For the text-containing cell, return its midpoint in (X, Y) coordinate format. 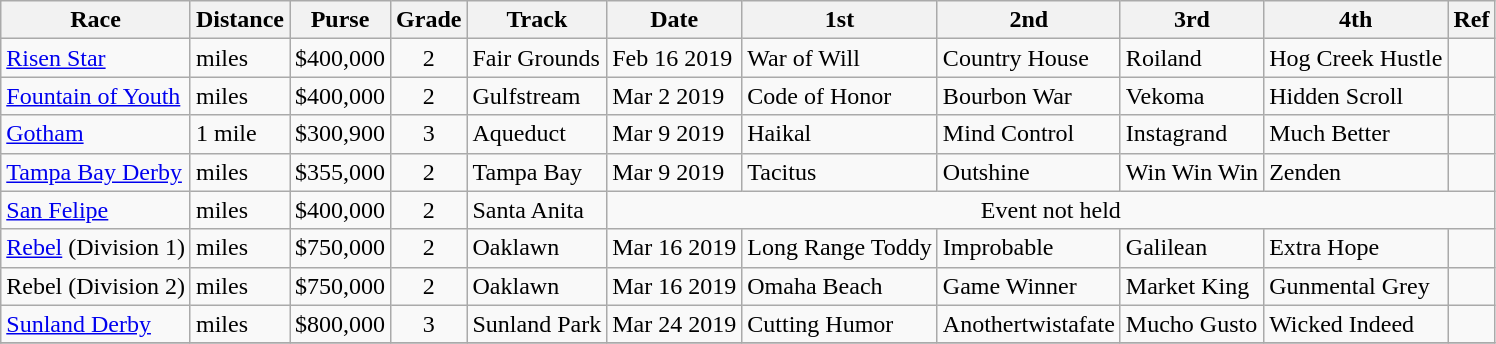
Tampa Bay Derby (96, 172)
Cutting Humor (840, 324)
Risen Star (96, 58)
Mucho Gusto (1192, 324)
1 mile (240, 134)
Haikal (840, 134)
Galilean (1192, 248)
Win Win Win (1192, 172)
Race (96, 20)
Market King (1192, 286)
San Felipe (96, 210)
Anothertwistafate (1028, 324)
Instagrand (1192, 134)
Bourbon War (1028, 96)
Game Winner (1028, 286)
Tacitus (840, 172)
Vekoma (1192, 96)
Purse (340, 20)
3rd (1192, 20)
Track (537, 20)
Omaha Beach (840, 286)
Sunland Derby (96, 324)
Grade (429, 20)
Hidden Scroll (1356, 96)
Ref (1472, 20)
Rebel (Division 2) (96, 286)
Country House (1028, 58)
Long Range Toddy (840, 248)
Roiland (1192, 58)
Improbable (1028, 248)
Gulfstream (537, 96)
Zenden (1356, 172)
$800,000 (340, 324)
Sunland Park (537, 324)
Mar 2 2019 (674, 96)
2nd (1028, 20)
Fountain of Youth (96, 96)
Code of Honor (840, 96)
Mar 24 2019 (674, 324)
Tampa Bay (537, 172)
1st (840, 20)
Distance (240, 20)
Fair Grounds (537, 58)
Aqueduct (537, 134)
Mind Control (1028, 134)
Much Better (1356, 134)
Outshine (1028, 172)
Hog Creek Hustle (1356, 58)
$300,900 (340, 134)
Gunmental Grey (1356, 286)
4th (1356, 20)
Santa Anita (537, 210)
Rebel (Division 1) (96, 248)
Gotham (96, 134)
Event not held (1051, 210)
Extra Hope (1356, 248)
War of Will (840, 58)
$355,000 (340, 172)
Date (674, 20)
Wicked Indeed (1356, 324)
Feb 16 2019 (674, 58)
